Search for the cell housing the specified text and yield its [X, Y] center coordinate. 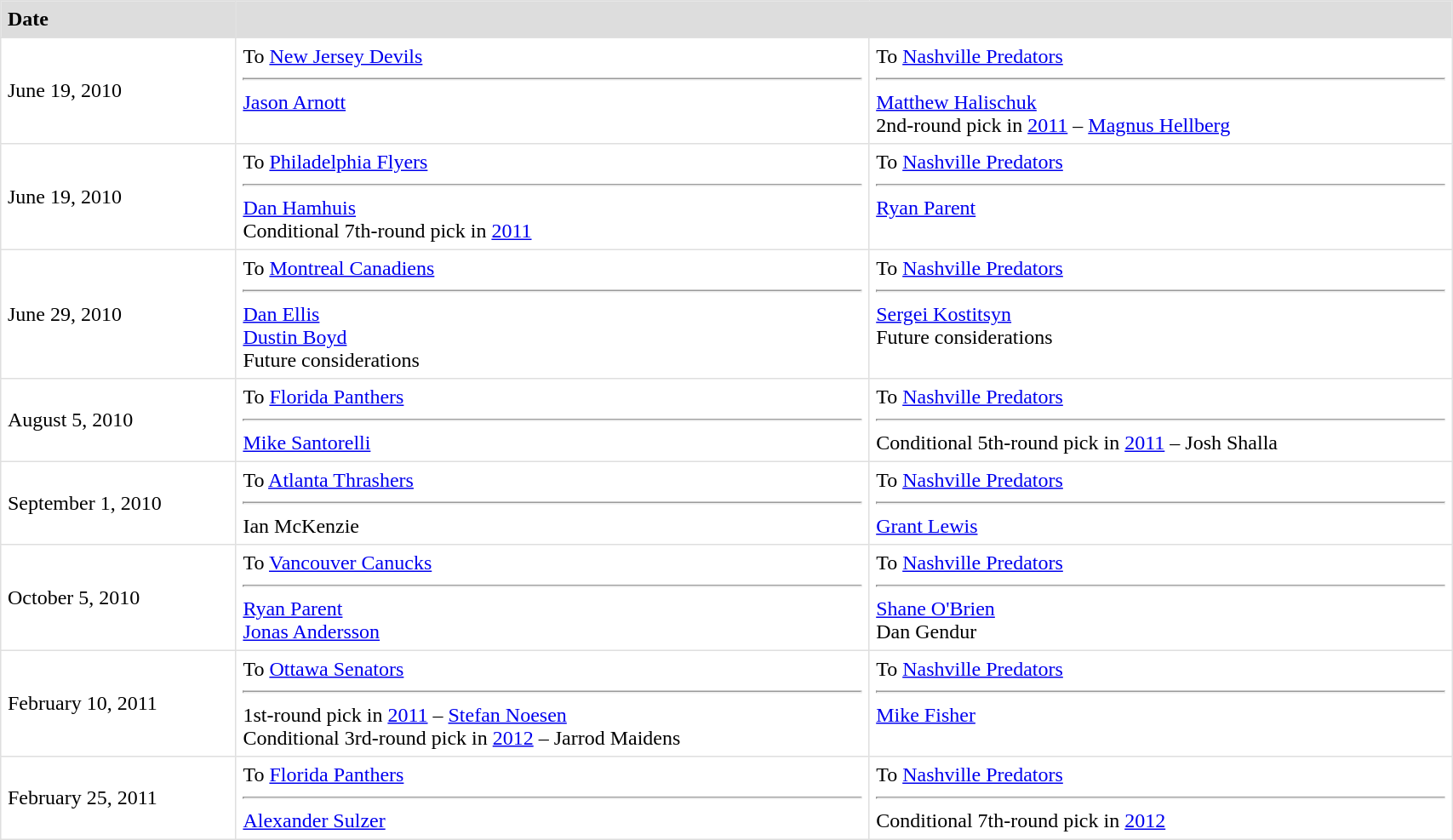
To Nashville Predators Matthew Halischuk2nd-round pick in 2011 – Magnus Hellberg [1161, 90]
February 25, 2011 [118, 798]
October 5, 2010 [118, 597]
To Nashville Predators Mike Fisher [1161, 703]
February 10, 2011 [118, 703]
To Nashville Predators Ryan Parent [1161, 197]
To Ottawa Senators 1st-round pick in 2011 – Stefan NoesenConditional 3rd-round pick in 2012 – Jarrod Maidens [552, 703]
September 1, 2010 [118, 503]
To Nashville Predators Conditional 5th-round pick in 2011 – Josh Shalla [1161, 420]
Date [118, 20]
To Philadelphia Flyers Dan HamhuisConditional 7th-round pick in 2011 [552, 197]
To Montreal Canadiens Dan EllisDustin BoydFuture considerations [552, 314]
To New Jersey Devils Jason Arnott [552, 90]
To Atlanta Thrashers Ian McKenzie [552, 503]
August 5, 2010 [118, 420]
To Nashville Predators Conditional 7th-round pick in 2012 [1161, 798]
To Vancouver Canucks Ryan ParentJonas Andersson [552, 597]
To Nashville Predators Grant Lewis [1161, 503]
To Florida Panthers Alexander Sulzer [552, 798]
To Nashville Predators Shane O'BrienDan Gendur [1161, 597]
June 29, 2010 [118, 314]
To Nashville Predators Sergei KostitsynFuture considerations [1161, 314]
To Florida Panthers Mike Santorelli [552, 420]
